Scan for the cell matching the given text and deliver its [X, Y] coordinate at center. 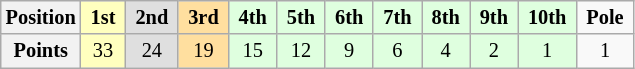
15 [253, 51]
24 [152, 51]
19 [203, 51]
12 [301, 51]
5th [301, 17]
8th [446, 17]
7th [397, 17]
4 [446, 51]
9th [494, 17]
10th [547, 17]
Points [41, 51]
6 [397, 51]
2 [494, 51]
Position [41, 17]
3rd [203, 17]
9 [349, 51]
Pole [604, 17]
1st [104, 17]
33 [104, 51]
4th [253, 17]
6th [349, 17]
2nd [152, 17]
